Pinpoint the cell where the given text exists, returning its [x, y] midpoint coordinate. 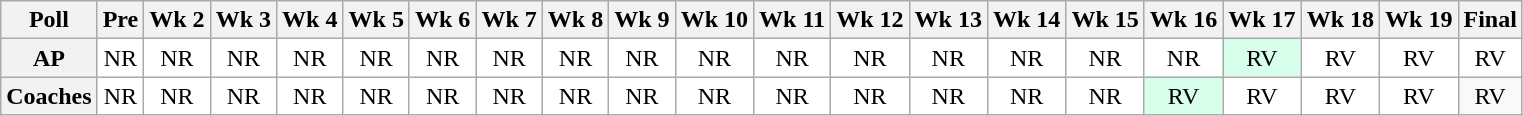
Poll [49, 20]
Final [1490, 20]
Wk 6 [442, 20]
Wk 13 [948, 20]
Wk 9 [642, 20]
AP [49, 58]
Wk 5 [376, 20]
Wk 17 [1262, 20]
Wk 3 [243, 20]
Coaches [49, 96]
Wk 11 [792, 20]
Wk 19 [1419, 20]
Wk 16 [1183, 20]
Wk 12 [870, 20]
Wk 14 [1026, 20]
Wk 8 [575, 20]
Wk 15 [1105, 20]
Wk 7 [509, 20]
Wk 10 [714, 20]
Pre [120, 20]
Wk 2 [177, 20]
Wk 18 [1340, 20]
Wk 4 [310, 20]
